Return the (x, y) coordinate for the center point of the cell that contains the specified text.  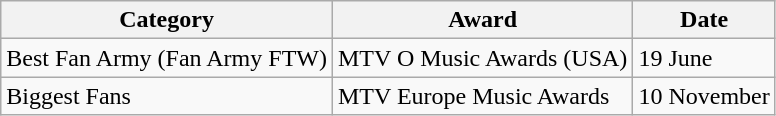
MTV Europe Music Awards (482, 96)
19 June (704, 58)
Category (167, 20)
MTV O Music Awards (USA) (482, 58)
10 November (704, 96)
Biggest Fans (167, 96)
Award (482, 20)
Date (704, 20)
Best Fan Army (Fan Army FTW) (167, 58)
